Output the [x, y] coordinate of the center of the cell containing the given text.  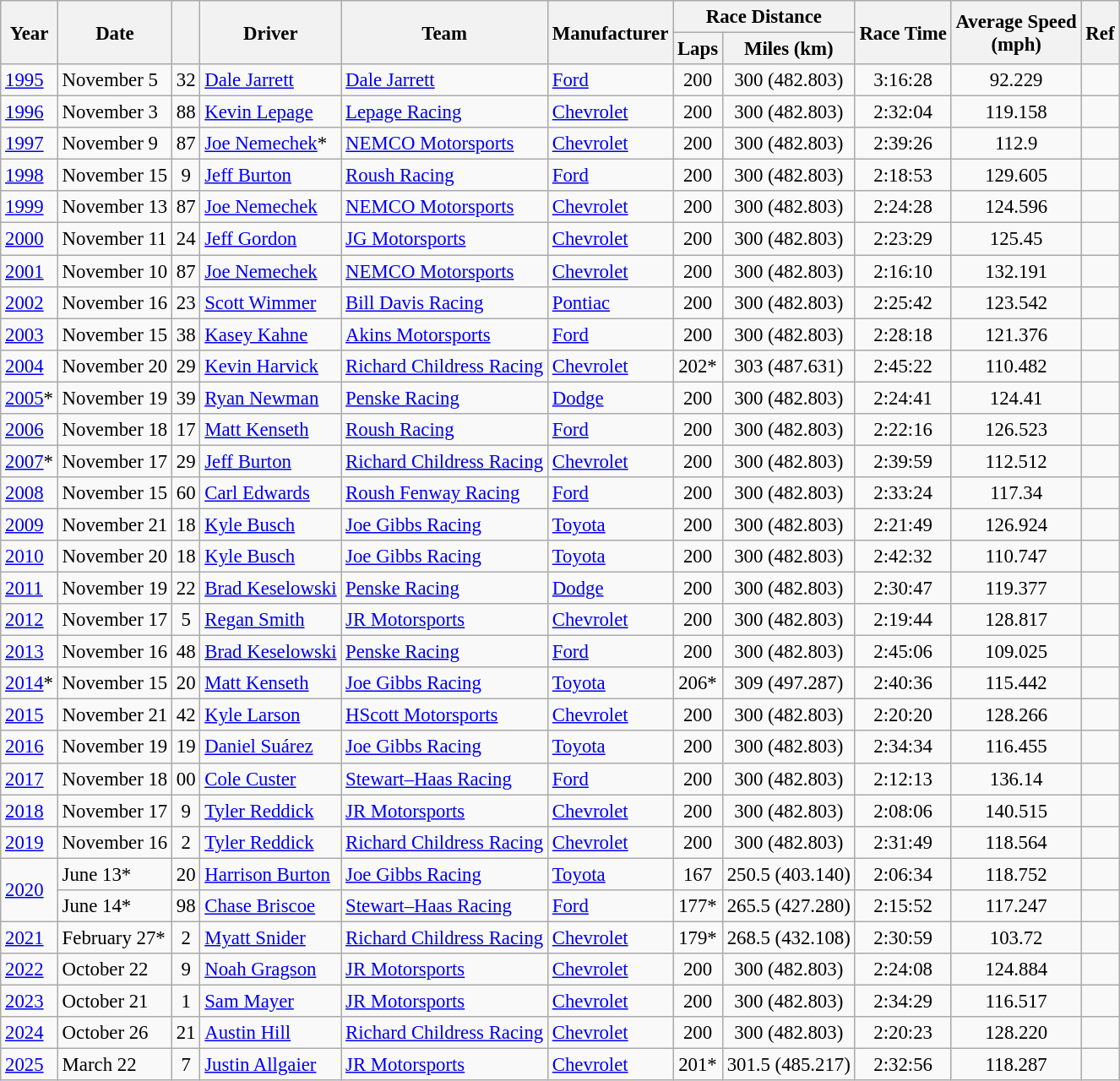
2021 [30, 937]
2:22:16 [903, 430]
June 13* [115, 874]
Jeff Gordon [270, 239]
179* [698, 937]
2:12:13 [903, 779]
2:30:59 [903, 937]
88 [186, 112]
November 3 [115, 112]
116.455 [1016, 747]
00 [186, 779]
March 22 [115, 1065]
2:31:49 [903, 842]
Bill Davis Racing [444, 302]
109.025 [1016, 652]
2007* [30, 461]
Kevin Harvick [270, 366]
2017 [30, 779]
24 [186, 239]
Lepage Racing [444, 112]
HScott Motorsports [444, 715]
136.14 [1016, 779]
112.9 [1016, 144]
October 22 [115, 970]
2024 [30, 1033]
2:15:52 [903, 906]
38 [186, 334]
2016 [30, 747]
128.220 [1016, 1033]
1997 [30, 144]
Sam Mayer [270, 1001]
110.747 [1016, 557]
60 [186, 493]
118.752 [1016, 874]
Austin Hill [270, 1033]
177* [698, 906]
2014* [30, 683]
November 9 [115, 144]
Kevin Lepage [270, 112]
128.817 [1016, 620]
Roush Fenway Racing [444, 493]
Pontiac [610, 302]
2018 [30, 811]
2015 [30, 715]
206* [698, 683]
Harrison Burton [270, 874]
132.191 [1016, 271]
265.5 (427.280) [789, 906]
2:39:59 [903, 461]
167 [698, 874]
116.517 [1016, 1001]
303 (487.631) [789, 366]
124.884 [1016, 970]
2:06:34 [903, 874]
2004 [30, 366]
115.442 [1016, 683]
7 [186, 1065]
November 13 [115, 207]
112.512 [1016, 461]
32 [186, 80]
February 27* [115, 937]
November 10 [115, 271]
Race Time [903, 32]
Year [30, 32]
117.34 [1016, 493]
Myatt Snider [270, 937]
Race Distance [764, 17]
2:42:32 [903, 557]
2:21:49 [903, 524]
Ryan Newman [270, 398]
301.5 (485.217) [789, 1065]
October 26 [115, 1033]
92.229 [1016, 80]
202* [698, 366]
118.564 [1016, 842]
Driver [270, 32]
201* [698, 1065]
Average Speed(mph) [1016, 32]
2019 [30, 842]
2:30:47 [903, 589]
2:20:20 [903, 715]
2:18:53 [903, 176]
2022 [30, 970]
309 (497.287) [789, 683]
1998 [30, 176]
2001 [30, 271]
Scott Wimmer [270, 302]
2:16:10 [903, 271]
2:32:04 [903, 112]
2:23:29 [903, 239]
Laps [698, 49]
2:08:06 [903, 811]
121.376 [1016, 334]
2025 [30, 1065]
Kyle Larson [270, 715]
Carl Edwards [270, 493]
2:34:29 [903, 1001]
October 21 [115, 1001]
3:16:28 [903, 80]
22 [186, 589]
Justin Allgaier [270, 1065]
2:25:42 [903, 302]
268.5 (432.108) [789, 937]
119.377 [1016, 589]
Noah Gragson [270, 970]
2:45:06 [903, 652]
128.266 [1016, 715]
2000 [30, 239]
21 [186, 1033]
39 [186, 398]
2:19:44 [903, 620]
November 11 [115, 239]
2:39:26 [903, 144]
118.287 [1016, 1065]
48 [186, 652]
129.605 [1016, 176]
123.542 [1016, 302]
124.596 [1016, 207]
250.5 (403.140) [789, 874]
2020 [30, 890]
2:20:23 [903, 1033]
2005* [30, 398]
124.41 [1016, 398]
2003 [30, 334]
2002 [30, 302]
2008 [30, 493]
Akins Motorsports [444, 334]
November 5 [115, 80]
Chase Briscoe [270, 906]
Daniel Suárez [270, 747]
42 [186, 715]
98 [186, 906]
19 [186, 747]
2011 [30, 589]
2006 [30, 430]
Miles (km) [789, 49]
125.45 [1016, 239]
2:28:18 [903, 334]
1999 [30, 207]
23 [186, 302]
2:24:08 [903, 970]
June 14* [115, 906]
Date [115, 32]
2:24:41 [903, 398]
2010 [30, 557]
2:33:24 [903, 493]
140.515 [1016, 811]
JG Motorsports [444, 239]
Joe Nemechek* [270, 144]
1996 [30, 112]
Regan Smith [270, 620]
117.247 [1016, 906]
2012 [30, 620]
Manufacturer [610, 32]
110.482 [1016, 366]
2:32:56 [903, 1065]
17 [186, 430]
119.158 [1016, 112]
Team [444, 32]
2009 [30, 524]
2:45:22 [903, 366]
2:40:36 [903, 683]
5 [186, 620]
2013 [30, 652]
2023 [30, 1001]
Ref [1100, 32]
126.523 [1016, 430]
Kasey Kahne [270, 334]
1995 [30, 80]
2:34:34 [903, 747]
Cole Custer [270, 779]
103.72 [1016, 937]
126.924 [1016, 524]
1 [186, 1001]
2:24:28 [903, 207]
